Search for the cell housing the specified text and yield its [X, Y] center coordinate. 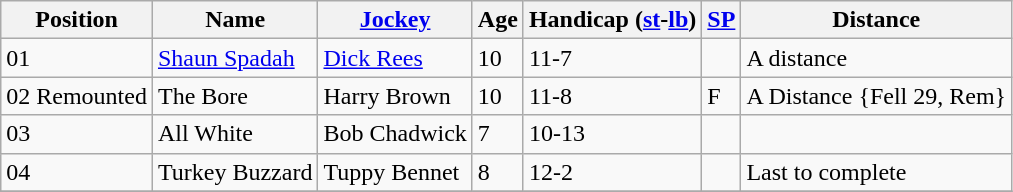
11-7 [612, 58]
The Bore [234, 96]
SP [722, 20]
Distance [876, 20]
Jockey [395, 20]
12-2 [612, 172]
Name [234, 20]
F [722, 96]
A distance [876, 58]
04 [77, 172]
03 [77, 134]
A Distance {Fell 29, Rem} [876, 96]
All White [234, 134]
7 [498, 134]
Handicap (st-lb) [612, 20]
Last to complete [876, 172]
Position [77, 20]
Bob Chadwick [395, 134]
Tuppy Bennet [395, 172]
Harry Brown [395, 96]
11-8 [612, 96]
Age [498, 20]
02 Remounted [77, 96]
10-13 [612, 134]
Shaun Spadah [234, 58]
01 [77, 58]
Turkey Buzzard [234, 172]
8 [498, 172]
Dick Rees [395, 58]
